Determine the (x, y) coordinate at the center of the cell enclosing the given text.  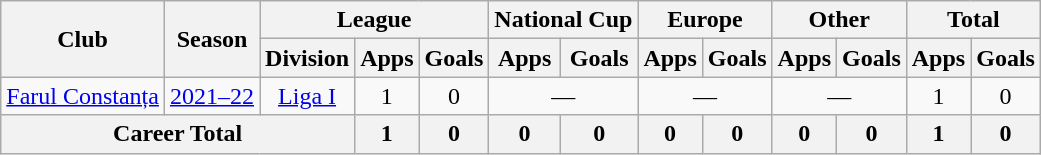
Liga I (308, 96)
Division (308, 58)
2021–22 (212, 96)
Farul Constanța (83, 96)
League (374, 20)
Total (973, 20)
Season (212, 39)
Other (839, 20)
Europe (705, 20)
Career Total (178, 134)
National Cup (564, 20)
Club (83, 39)
